Determine the (X, Y) coordinate at the center of the cell enclosing the given text.  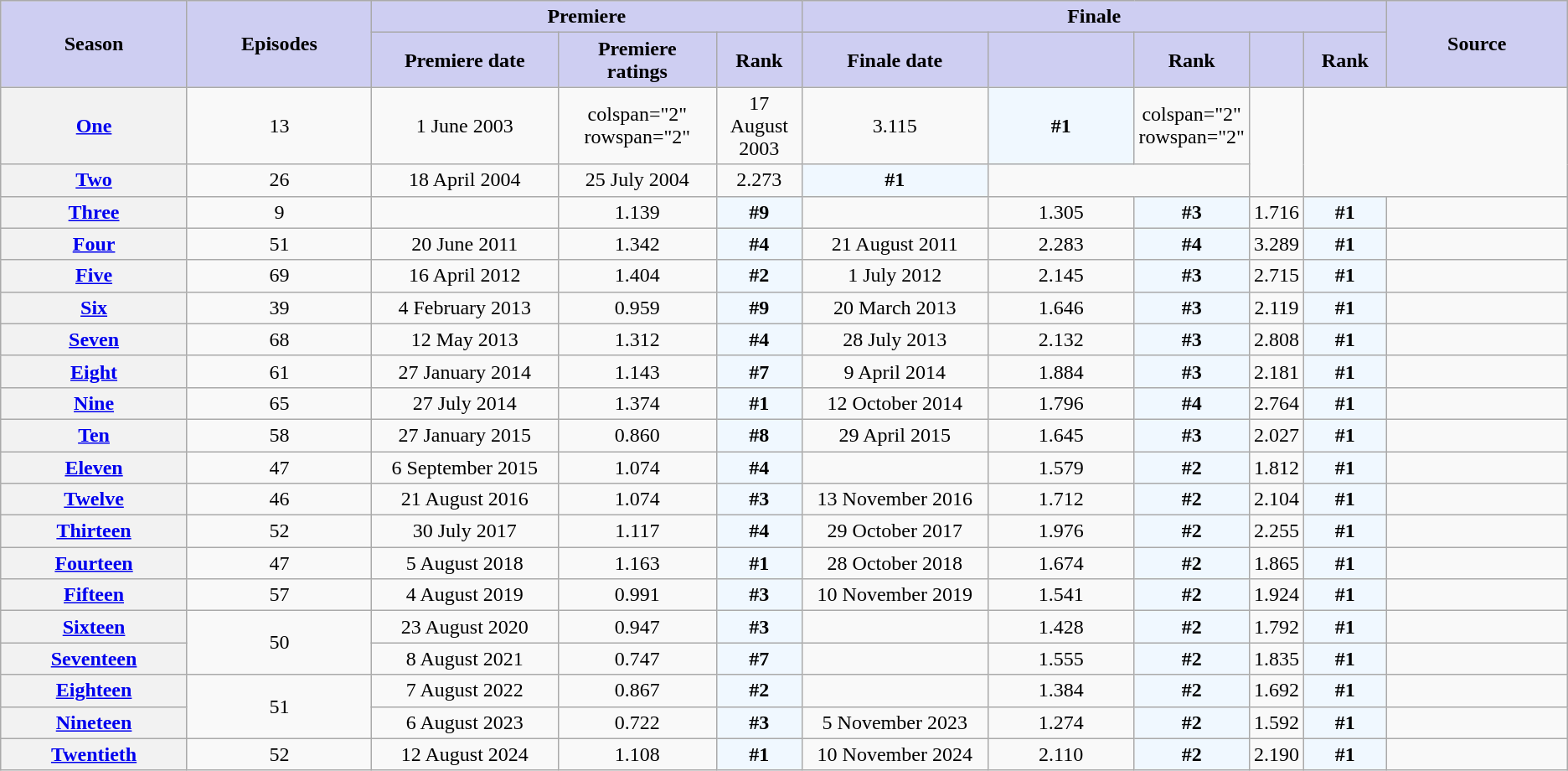
1.579 (1060, 467)
2.027 (1277, 435)
61 (279, 371)
Finale (1094, 17)
Three (94, 212)
1.384 (1060, 691)
16 April 2012 (464, 276)
1.117 (637, 531)
2.283 (1060, 244)
65 (279, 403)
Nineteen (94, 722)
1.139 (637, 212)
2.255 (1277, 531)
21 August 2016 (464, 499)
Premiere date (464, 60)
1.163 (637, 563)
Premiere (586, 17)
Ten (94, 435)
1.312 (637, 339)
2.808 (1277, 339)
50 (279, 643)
Nine (94, 403)
10 November 2019 (895, 595)
12 May 2013 (464, 339)
69 (279, 276)
20 March 2013 (895, 308)
0.867 (637, 691)
21 August 2011 (895, 244)
1.274 (1060, 722)
1.374 (637, 403)
Twentieth (94, 754)
Thirteen (94, 531)
Eleven (94, 467)
Two (94, 180)
13 November 2016 (895, 499)
1.555 (1060, 659)
1 July 2012 (895, 276)
1.716 (1277, 212)
0.860 (637, 435)
1.796 (1060, 403)
1.592 (1277, 722)
0.722 (637, 722)
Episodes (279, 44)
57 (279, 595)
12 October 2014 (895, 403)
0.991 (637, 595)
1.812 (1277, 467)
23 August 2020 (464, 627)
27 January 2014 (464, 371)
Eighteen (94, 691)
Eight (94, 371)
9 (279, 212)
1.792 (1277, 627)
9 April 2014 (895, 371)
4 August 2019 (464, 595)
2.273 (760, 180)
Seven (94, 339)
Four (94, 244)
2.119 (1277, 308)
#8 (760, 435)
Fifteen (94, 595)
3.289 (1277, 244)
6 August 2023 (464, 722)
27 July 2014 (464, 403)
27 January 2015 (464, 435)
68 (279, 339)
1.976 (1060, 531)
Five (94, 276)
1.428 (1060, 627)
39 (279, 308)
10 November 2024 (895, 754)
1.404 (637, 276)
29 April 2015 (895, 435)
0.959 (637, 308)
20 June 2011 (464, 244)
1.835 (1277, 659)
28 October 2018 (895, 563)
2.132 (1060, 339)
29 October 2017 (895, 531)
One (94, 126)
Twelve (94, 499)
Finale date (895, 60)
1.143 (637, 371)
25 July 2004 (637, 180)
0.747 (637, 659)
1.342 (637, 244)
1.924 (1277, 595)
12 August 2024 (464, 754)
Source (1477, 44)
30 July 2017 (464, 531)
1.692 (1277, 691)
2.715 (1277, 276)
2.104 (1277, 499)
2.110 (1060, 754)
4 February 2013 (464, 308)
Season (94, 44)
Sixteen (94, 627)
2.181 (1277, 371)
2.190 (1277, 754)
2.764 (1277, 403)
1.646 (1060, 308)
1.645 (1060, 435)
1.108 (637, 754)
26 (279, 180)
2.145 (1060, 276)
1.865 (1277, 563)
18 April 2004 (464, 180)
0.947 (637, 627)
17 August 2003 (760, 126)
5 November 2023 (895, 722)
1.712 (1060, 499)
Fourteen (94, 563)
8 August 2021 (464, 659)
Seventeen (94, 659)
6 September 2015 (464, 467)
28 July 2013 (895, 339)
46 (279, 499)
3.115 (895, 126)
Six (94, 308)
1.305 (1060, 212)
Premiereratings (637, 60)
7 August 2022 (464, 691)
58 (279, 435)
1.541 (1060, 595)
1.674 (1060, 563)
5 August 2018 (464, 563)
1 June 2003 (464, 126)
1.884 (1060, 371)
13 (279, 126)
